Capture the cell that displays the provided text and extract its [x, y] central coordinate. 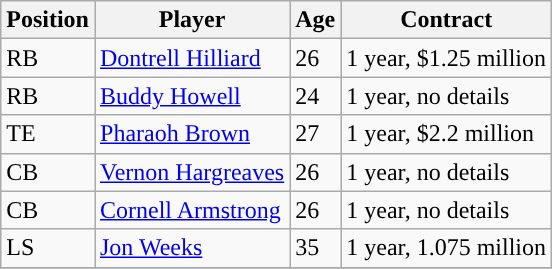
Age [316, 20]
TE [48, 134]
Vernon Hargreaves [192, 172]
1 year, $2.2 million [446, 134]
Player [192, 20]
Buddy Howell [192, 96]
Jon Weeks [192, 248]
24 [316, 96]
Cornell Armstrong [192, 210]
1 year, $1.25 million [446, 58]
Contract [446, 20]
Dontrell Hilliard [192, 58]
35 [316, 248]
1 year, 1.075 million [446, 248]
27 [316, 134]
LS [48, 248]
Position [48, 20]
Pharaoh Brown [192, 134]
